Find where the given text appears and provide that cell's center as (x, y) coordinate. 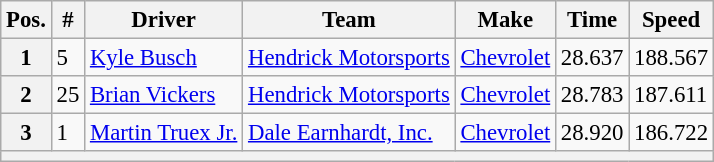
28.920 (592, 133)
# (68, 20)
Make (505, 20)
186.722 (672, 133)
25 (68, 95)
Driver (164, 20)
Dale Earnhardt, Inc. (349, 133)
Martin Truex Jr. (164, 133)
Kyle Busch (164, 58)
3 (26, 133)
Time (592, 20)
5 (68, 58)
187.611 (672, 95)
Pos. (26, 20)
Speed (672, 20)
2 (26, 95)
Team (349, 20)
Brian Vickers (164, 95)
188.567 (672, 58)
28.637 (592, 58)
28.783 (592, 95)
